Scan for the cell matching the given text and deliver its [x, y] coordinate at center. 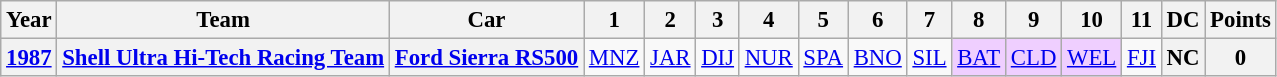
MNZ [614, 58]
BNO [878, 58]
2 [670, 20]
4 [768, 20]
0 [1240, 58]
Ford Sierra RS500 [486, 58]
3 [718, 20]
5 [823, 20]
SIL [930, 58]
DIJ [718, 58]
BAT [979, 58]
WEL [1092, 58]
Shell Ultra Hi-Tech Racing Team [224, 58]
NUR [768, 58]
FJI [1142, 58]
11 [1142, 20]
6 [878, 20]
8 [979, 20]
Points [1240, 20]
NC [1183, 58]
7 [930, 20]
SPA [823, 58]
Team [224, 20]
10 [1092, 20]
Car [486, 20]
1 [614, 20]
Year [29, 20]
1987 [29, 58]
DC [1183, 20]
CLD [1033, 58]
JAR [670, 58]
9 [1033, 20]
